Provide the [x, y] coordinate of the cell's center where the given text is located.  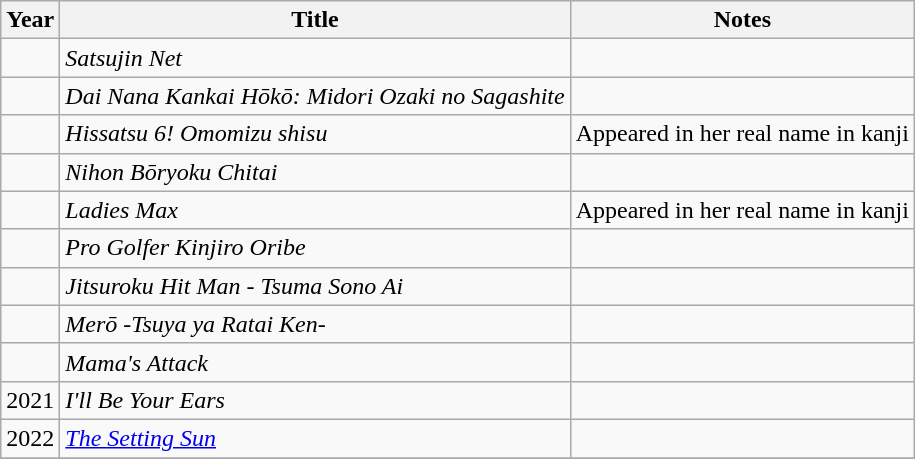
The Setting Sun [315, 438]
I'll Be Your Ears [315, 400]
2021 [30, 400]
2022 [30, 438]
Year [30, 20]
Notes [742, 20]
Jitsuroku Hit Man - Tsuma Sono Ai [315, 286]
Dai Nana Kankai Hōkō: Midori Ozaki no Sagashite [315, 96]
Pro Golfer Kinjiro Oribe [315, 248]
Merō -Tsuya ya Ratai Ken- [315, 324]
Hissatsu 6! Omomizu shisu [315, 134]
Satsujin Net [315, 58]
Nihon Bōryoku Chitai [315, 172]
Title [315, 20]
Mama's Attack [315, 362]
Ladies Max [315, 210]
